Identify which cell holds the provided text, then report its (X, Y) central coordinate. 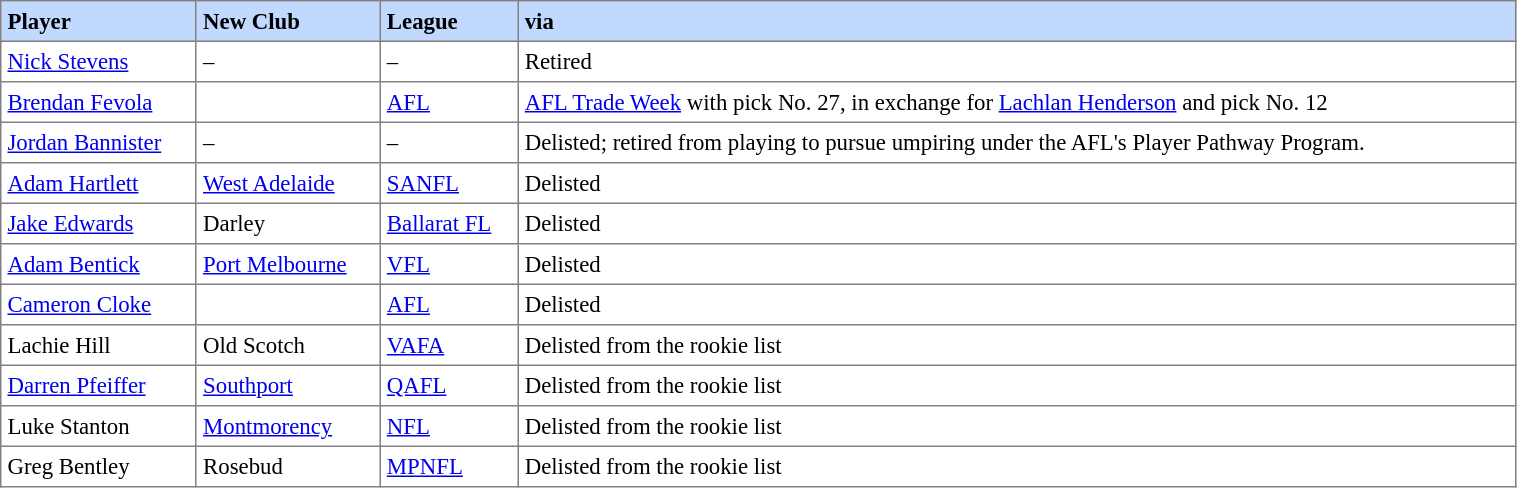
Darley (288, 223)
League (449, 21)
Player (99, 21)
Nick Stevens (99, 61)
via (1017, 21)
Adam Hartlett (99, 183)
VAFA (449, 345)
VFL (449, 264)
Retired (1017, 61)
Jake Edwards (99, 223)
Port Melbourne (288, 264)
Luke Stanton (99, 426)
Cameron Cloke (99, 304)
NFL (449, 426)
Old Scotch (288, 345)
Jordan Bannister (99, 142)
Southport (288, 385)
West Adelaide (288, 183)
Brendan Fevola (99, 102)
Adam Bentick (99, 264)
Lachie Hill (99, 345)
New Club (288, 21)
Darren Pfeiffer (99, 385)
QAFL (449, 385)
MPNFL (449, 466)
Rosebud (288, 466)
Montmorency (288, 426)
Ballarat FL (449, 223)
AFL Trade Week with pick No. 27, in exchange for Lachlan Henderson and pick No. 12 (1017, 102)
Greg Bentley (99, 466)
Delisted; retired from playing to pursue umpiring under the AFL's Player Pathway Program. (1017, 142)
SANFL (449, 183)
